Return (x, y) of the center of cell containing provided text 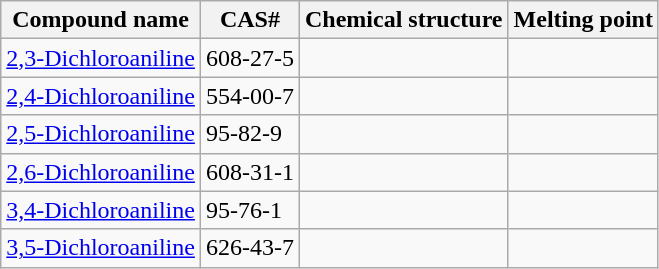
3,4-Dichloroaniline (101, 210)
Melting point (583, 20)
608-31-1 (250, 172)
2,6-Dichloroaniline (101, 172)
2,3-Dichloroaniline (101, 58)
626-43-7 (250, 248)
95-82-9 (250, 134)
3,5-Dichloroaniline (101, 248)
2,4-Dichloroaniline (101, 96)
608-27-5 (250, 58)
CAS# (250, 20)
95-76-1 (250, 210)
554-00-7 (250, 96)
Compound name (101, 20)
Chemical structure (404, 20)
2,5-Dichloroaniline (101, 134)
